Search for the cell housing the specified text and yield its [x, y] center coordinate. 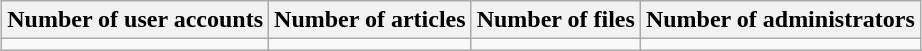
Number of administrators [780, 20]
Number of files [556, 20]
Number of articles [370, 20]
Number of user accounts [136, 20]
